For the text-containing cell, return its midpoint in (X, Y) coordinate format. 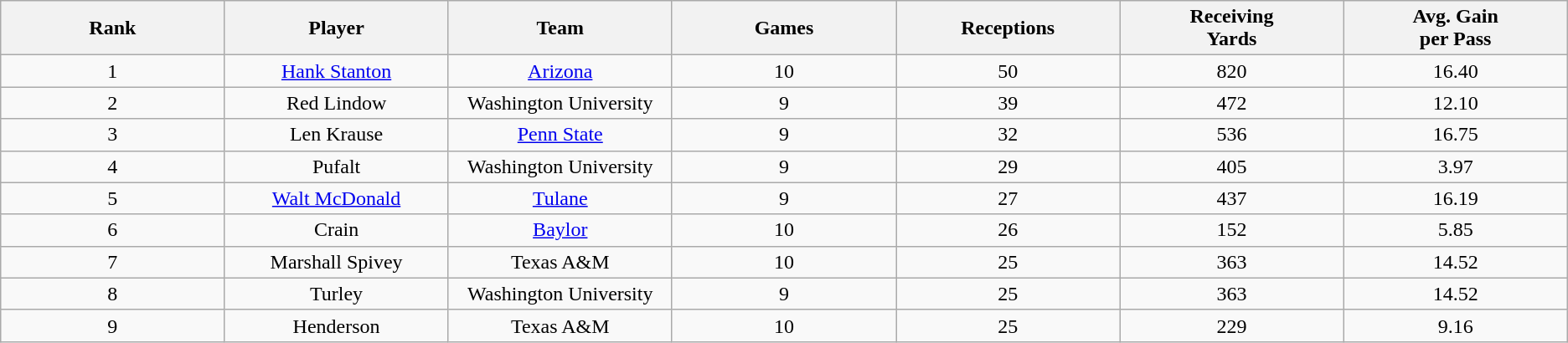
Penn State (560, 135)
5 (112, 198)
Len Krause (337, 135)
Henderson (337, 325)
50 (1008, 71)
Turley (337, 294)
16.19 (1456, 198)
Tulane (560, 198)
Crain (337, 230)
16.75 (1456, 135)
Team (560, 28)
4 (112, 166)
2 (112, 103)
Walt McDonald (337, 198)
29 (1008, 166)
27 (1008, 198)
Hank Stanton (337, 71)
152 (1231, 230)
9.16 (1456, 325)
26 (1008, 230)
Receptions (1008, 28)
Player (337, 28)
820 (1231, 71)
437 (1231, 198)
7 (112, 262)
3.97 (1456, 166)
Avg. Gainper Pass (1456, 28)
472 (1231, 103)
12.10 (1456, 103)
Games (784, 28)
ReceivingYards (1231, 28)
6 (112, 230)
536 (1231, 135)
32 (1008, 135)
Arizona (560, 71)
Red Lindow (337, 103)
8 (112, 294)
1 (112, 71)
405 (1231, 166)
39 (1008, 103)
5.85 (1456, 230)
229 (1231, 325)
Marshall Spivey (337, 262)
Pufalt (337, 166)
16.40 (1456, 71)
3 (112, 135)
Baylor (560, 230)
Rank (112, 28)
